Return (X, Y) of the center of cell containing provided text 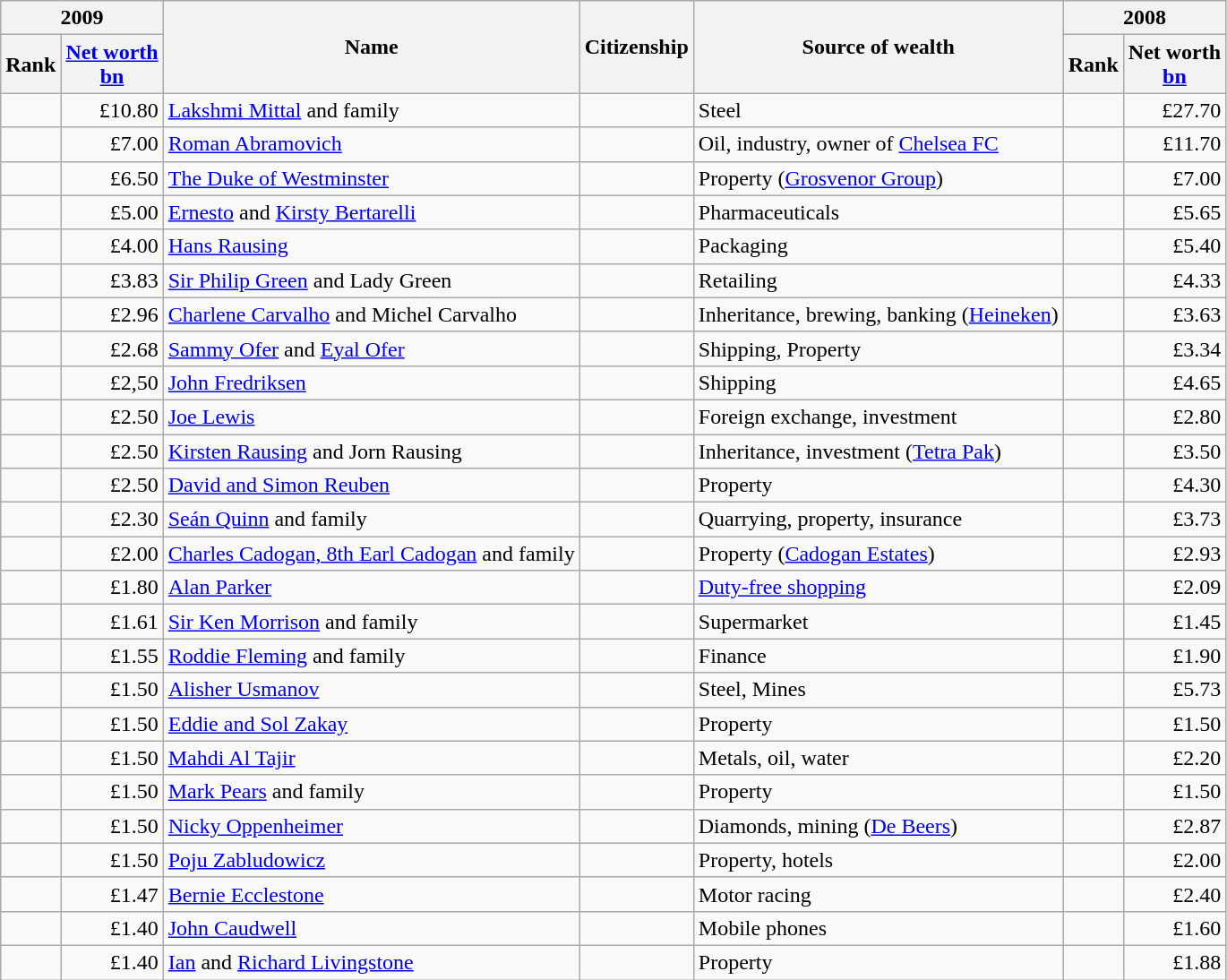
Sir Philip Green and Lady Green (371, 280)
Ernesto and Kirsty Bertarelli (371, 212)
Nicky Oppenheimer (371, 826)
2009 (82, 18)
£2.93 (1174, 554)
Roddie Fleming and family (371, 656)
Packaging (878, 246)
Kirsten Rausing and Jorn Rausing (371, 451)
£10.80 (112, 110)
Inheritance, brewing, banking (Heineken) (878, 314)
Ian and Richard Livingstone (371, 962)
£1.61 (112, 622)
Name (371, 47)
Metals, oil, water (878, 758)
Shipping (878, 383)
£3.50 (1174, 451)
Charles Cadogan, 8th Earl Cadogan and family (371, 554)
Bernie Ecclestone (371, 894)
£1.88 (1174, 962)
Oil, industry, owner of Chelsea FC (878, 144)
Foreign exchange, investment (878, 417)
Quarrying, property, insurance (878, 520)
Property (Cadogan Estates) (878, 554)
Poju Zabludowicz (371, 860)
£6.50 (112, 178)
£2.80 (1174, 417)
£3.73 (1174, 520)
Mobile phones (878, 928)
£4.30 (1174, 486)
£5.73 (1174, 690)
Source of wealth (878, 47)
£4.33 (1174, 280)
Roman Abramovich (371, 144)
£11.70 (1174, 144)
Motor racing (878, 894)
John Fredriksen (371, 383)
£4.65 (1174, 383)
Inheritance, investment (Tetra Pak) (878, 451)
£3.83 (112, 280)
£4.00 (112, 246)
£5.40 (1174, 246)
Sir Ken Morrison and family (371, 622)
Mark Pears and family (371, 792)
Mahdi Al Tajir (371, 758)
Diamonds, mining (De Beers) (878, 826)
£1.90 (1174, 656)
Citizenship (636, 47)
£2,50 (112, 383)
2008 (1145, 18)
Steel, Mines (878, 690)
£2.20 (1174, 758)
Property, hotels (878, 860)
Steel (878, 110)
£2.87 (1174, 826)
Shipping, Property (878, 348)
Sammy Ofer and Eyal Ofer (371, 348)
Duty-free shopping (878, 588)
£5.65 (1174, 212)
£2.09 (1174, 588)
£5.00 (112, 212)
£2.40 (1174, 894)
Lakshmi Mittal and family (371, 110)
Joe Lewis (371, 417)
Retailing (878, 280)
£1.60 (1174, 928)
Property (Grosvenor Group) (878, 178)
David and Simon Reuben (371, 486)
The Duke of Westminster (371, 178)
£2.68 (112, 348)
Alisher Usmanov (371, 690)
£1.45 (1174, 622)
Alan Parker (371, 588)
John Caudwell (371, 928)
Hans Rausing (371, 246)
£1.55 (112, 656)
Eddie and Sol Zakay (371, 724)
£2.30 (112, 520)
Charlene Carvalho and Michel Carvalho (371, 314)
Pharmaceuticals (878, 212)
£1.80 (112, 588)
Supermarket (878, 622)
£3.63 (1174, 314)
Finance (878, 656)
£1.47 (112, 894)
£2.96 (112, 314)
£3.34 (1174, 348)
£27.70 (1174, 110)
Seán Quinn and family (371, 520)
